Pinpoint the cell where the given text exists, returning its (X, Y) midpoint coordinate. 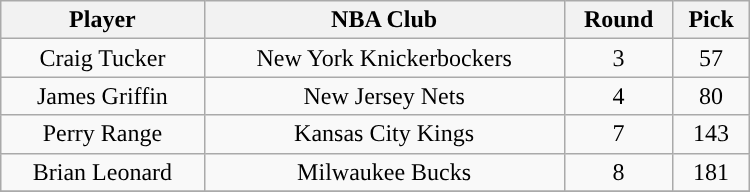
Kansas City Kings (384, 134)
New Jersey Nets (384, 96)
3 (618, 58)
Player (102, 20)
80 (711, 96)
Round (618, 20)
Perry Range (102, 134)
181 (711, 172)
Pick (711, 20)
7 (618, 134)
143 (711, 134)
4 (618, 96)
57 (711, 58)
NBA Club (384, 20)
New York Knickerbockers (384, 58)
8 (618, 172)
Brian Leonard (102, 172)
James Griffin (102, 96)
Craig Tucker (102, 58)
Milwaukee Bucks (384, 172)
